Locate the cell with the specified text and output its [x, y] center coordinate. 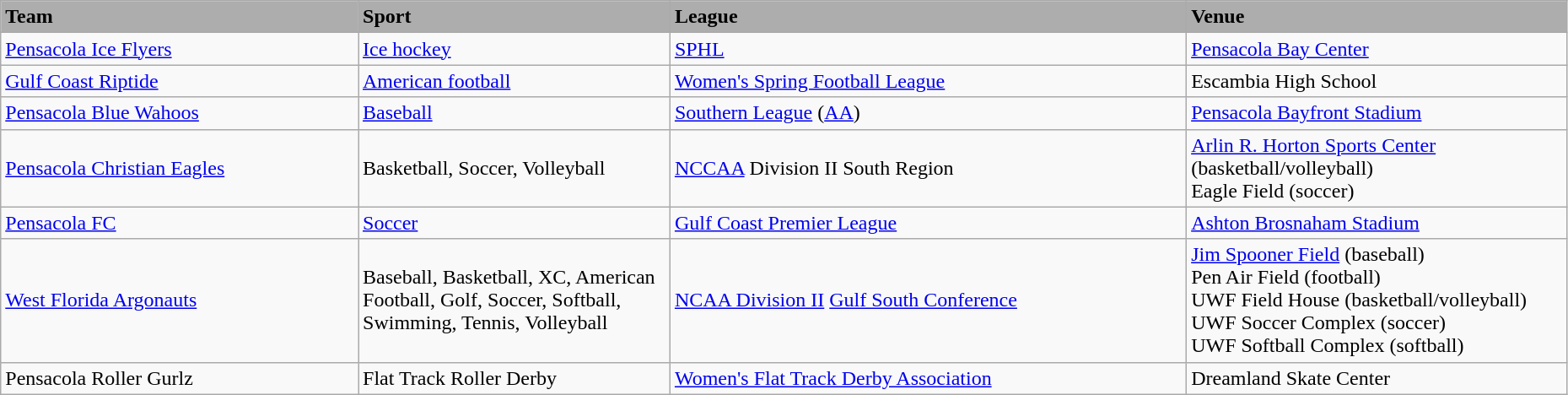
League [928, 17]
Pensacola Roller Gurlz [180, 378]
Team [180, 17]
Ice hockey [514, 49]
Women's Flat Track Derby Association [928, 378]
Dreamland Skate Center [1377, 378]
Baseball, Basketball, XC, American Football, Golf, Soccer, Softball, Swimming, Tennis, Volleyball [514, 300]
Flat Track Roller Derby [514, 378]
Venue [1377, 17]
American football [514, 81]
Sport [514, 17]
Southern League (AA) [928, 113]
Women's Spring Football League [928, 81]
Pensacola Blue Wahoos [180, 113]
Arlin R. Horton Sports Center (basketball/volleyball) Eagle Field (soccer) [1377, 168]
Pensacola FC [180, 223]
Pensacola Bay Center [1377, 49]
Gulf Coast Riptide [180, 81]
Pensacola Christian Eagles [180, 168]
NCCAA Division II South Region [928, 168]
Basketball, Soccer, Volleyball [514, 168]
Gulf Coast Premier League [928, 223]
West Florida Argonauts [180, 300]
Pensacola Ice Flyers [180, 49]
NCAA Division II Gulf South Conference [928, 300]
Pensacola Bayfront Stadium [1377, 113]
SPHL [928, 49]
Soccer [514, 223]
Baseball [514, 113]
Escambia High School [1377, 81]
Ashton Brosnaham Stadium [1377, 223]
